Pinpoint the cell where the given text exists, returning its [X, Y] midpoint coordinate. 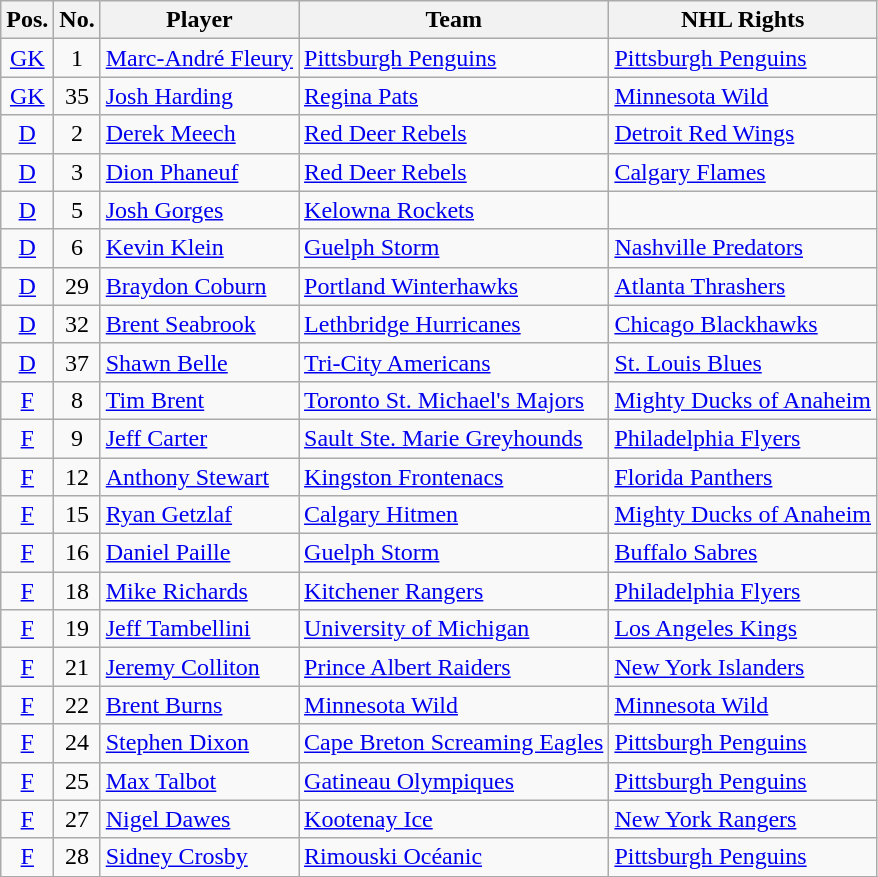
Florida Panthers [743, 477]
9 [77, 438]
35 [77, 96]
16 [77, 553]
University of Michigan [454, 629]
Atlanta Thrashers [743, 286]
Lethbridge Hurricanes [454, 324]
Josh Gorges [199, 210]
Prince Albert Raiders [454, 667]
Kevin Klein [199, 248]
New York Rangers [743, 819]
Detroit Red Wings [743, 134]
27 [77, 819]
32 [77, 324]
Kitchener Rangers [454, 591]
Calgary Hitmen [454, 515]
Los Angeles Kings [743, 629]
Buffalo Sabres [743, 553]
19 [77, 629]
8 [77, 400]
6 [77, 248]
Stephen Dixon [199, 743]
Calgary Flames [743, 172]
Kootenay Ice [454, 819]
Kelowna Rockets [454, 210]
3 [77, 172]
25 [77, 781]
Jeff Tambellini [199, 629]
Tri-City Americans [454, 362]
St. Louis Blues [743, 362]
Toronto St. Michael's Majors [454, 400]
28 [77, 857]
1 [77, 58]
21 [77, 667]
12 [77, 477]
Mike Richards [199, 591]
22 [77, 705]
2 [77, 134]
Nashville Predators [743, 248]
New York Islanders [743, 667]
No. [77, 20]
Rimouski Océanic [454, 857]
Ryan Getzlaf [199, 515]
Pos. [28, 20]
Max Talbot [199, 781]
Brent Seabrook [199, 324]
5 [77, 210]
Derek Meech [199, 134]
Cape Breton Screaming Eagles [454, 743]
Jeremy Colliton [199, 667]
Brent Burns [199, 705]
Josh Harding [199, 96]
24 [77, 743]
Dion Phaneuf [199, 172]
Portland Winterhawks [454, 286]
Player [199, 20]
Shawn Belle [199, 362]
29 [77, 286]
18 [77, 591]
15 [77, 515]
Gatineau Olympiques [454, 781]
Anthony Stewart [199, 477]
NHL Rights [743, 20]
Kingston Frontenacs [454, 477]
Jeff Carter [199, 438]
Sault Ste. Marie Greyhounds [454, 438]
Braydon Coburn [199, 286]
37 [77, 362]
Marc-André Fleury [199, 58]
Sidney Crosby [199, 857]
Nigel Dawes [199, 819]
Team [454, 20]
Daniel Paille [199, 553]
Chicago Blackhawks [743, 324]
Regina Pats [454, 96]
Tim Brent [199, 400]
